Search for the cell housing the specified text and yield its (x, y) center coordinate. 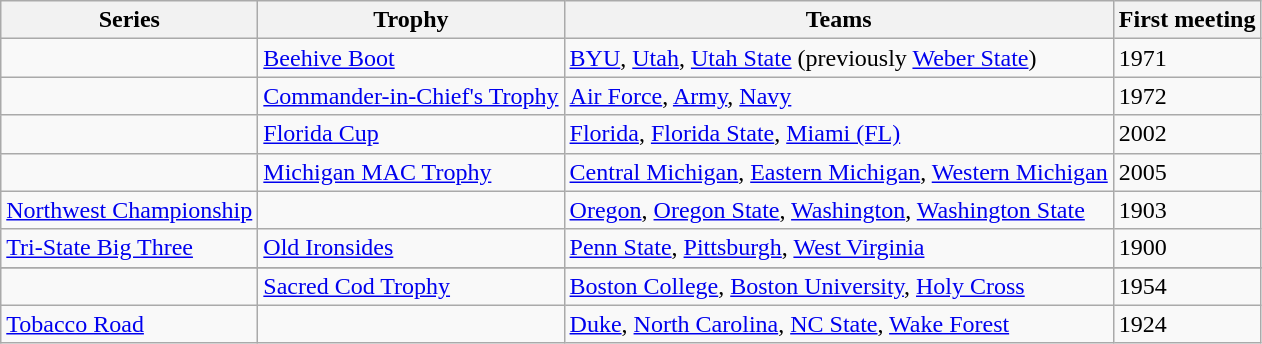
Air Force, Army, Navy (838, 96)
Tri-State Big Three (130, 248)
2002 (1187, 134)
Old Ironsides (411, 248)
Sacred Cod Trophy (411, 286)
1971 (1187, 58)
Boston College, Boston University, Holy Cross (838, 286)
2005 (1187, 172)
First meeting (1187, 20)
Commander-in-Chief's Trophy (411, 96)
1972 (1187, 96)
1900 (1187, 248)
Penn State, Pittsburgh, West Virginia (838, 248)
Northwest Championship (130, 210)
BYU, Utah, Utah State (previously Weber State) (838, 58)
1903 (1187, 210)
Teams (838, 20)
Tobacco Road (130, 324)
Duke, North Carolina, NC State, Wake Forest (838, 324)
Florida Cup (411, 134)
Trophy (411, 20)
Beehive Boot (411, 58)
Central Michigan, Eastern Michigan, Western Michigan (838, 172)
Florida, Florida State, Miami (FL) (838, 134)
Series (130, 20)
1924 (1187, 324)
Oregon, Oregon State, Washington, Washington State (838, 210)
Michigan MAC Trophy (411, 172)
1954 (1187, 286)
